Determine the (X, Y) coordinate at the center of the cell enclosing the given text.  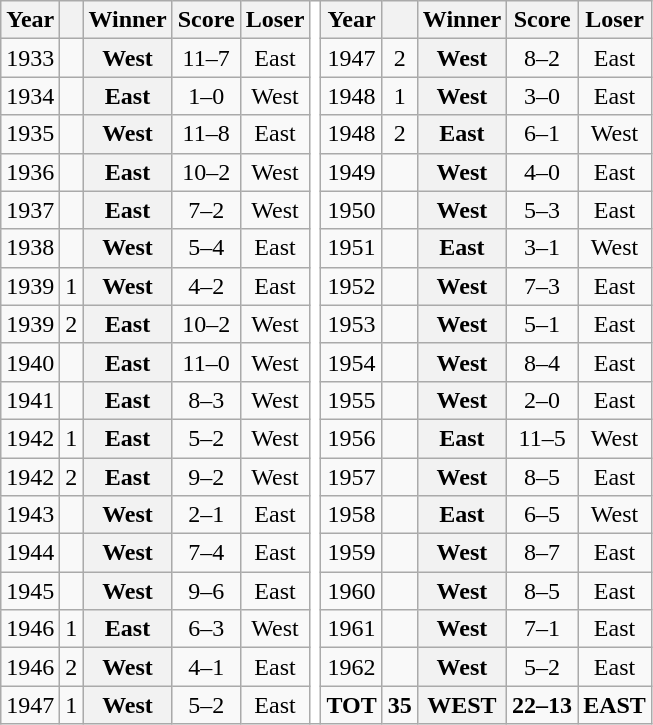
1944 (30, 553)
7–4 (206, 553)
7–1 (542, 629)
1961 (352, 629)
8–7 (542, 553)
1943 (30, 515)
1955 (352, 400)
6–5 (542, 515)
4–0 (542, 172)
1–0 (206, 96)
1935 (30, 134)
8–3 (206, 400)
4–1 (206, 667)
1952 (352, 286)
3–1 (542, 248)
1951 (352, 248)
7–2 (206, 210)
2–0 (542, 400)
6–1 (542, 134)
1958 (352, 515)
11–7 (206, 58)
1934 (30, 96)
4–2 (206, 286)
1962 (352, 667)
1949 (352, 172)
1945 (30, 591)
1954 (352, 362)
1953 (352, 324)
6–3 (206, 629)
1960 (352, 591)
22–13 (542, 705)
1933 (30, 58)
1950 (352, 210)
TOT (352, 705)
7–3 (542, 286)
EAST (615, 705)
1956 (352, 438)
1937 (30, 210)
11–5 (542, 438)
5–3 (542, 210)
1957 (352, 477)
1959 (352, 553)
3–0 (542, 96)
5–4 (206, 248)
1936 (30, 172)
1940 (30, 362)
5–1 (542, 324)
11–8 (206, 134)
9–6 (206, 591)
8–4 (542, 362)
WEST (462, 705)
1941 (30, 400)
1938 (30, 248)
11–0 (206, 362)
2–1 (206, 515)
8–2 (542, 58)
35 (400, 705)
9–2 (206, 477)
